Capture the cell that displays the provided text and extract its [x, y] central coordinate. 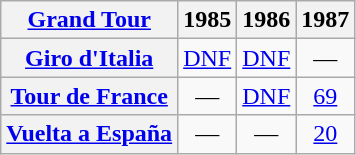
Giro d'Italia [90, 58]
20 [326, 134]
1986 [266, 20]
Vuelta a España [90, 134]
1985 [208, 20]
Grand Tour [90, 20]
Tour de France [90, 96]
1987 [326, 20]
69 [326, 96]
